Output the [X, Y] coordinate of the center of the cell containing the given text.  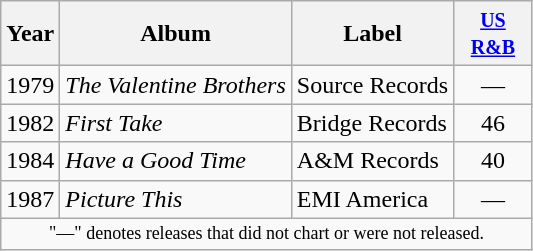
Picture This [176, 199]
A&M Records [372, 161]
46 [494, 123]
40 [494, 161]
1982 [30, 123]
Bridge Records [372, 123]
"—" denotes releases that did not chart or were not released. [266, 234]
Source Records [372, 85]
1984 [30, 161]
1979 [30, 85]
First Take [176, 123]
1987 [30, 199]
Label [372, 34]
Have a Good Time [176, 161]
The Valentine Brothers [176, 85]
Year [30, 34]
Album [176, 34]
EMI America [372, 199]
US R&B [494, 34]
